Provide the [X, Y] coordinate of the cell's center where the given text is located.  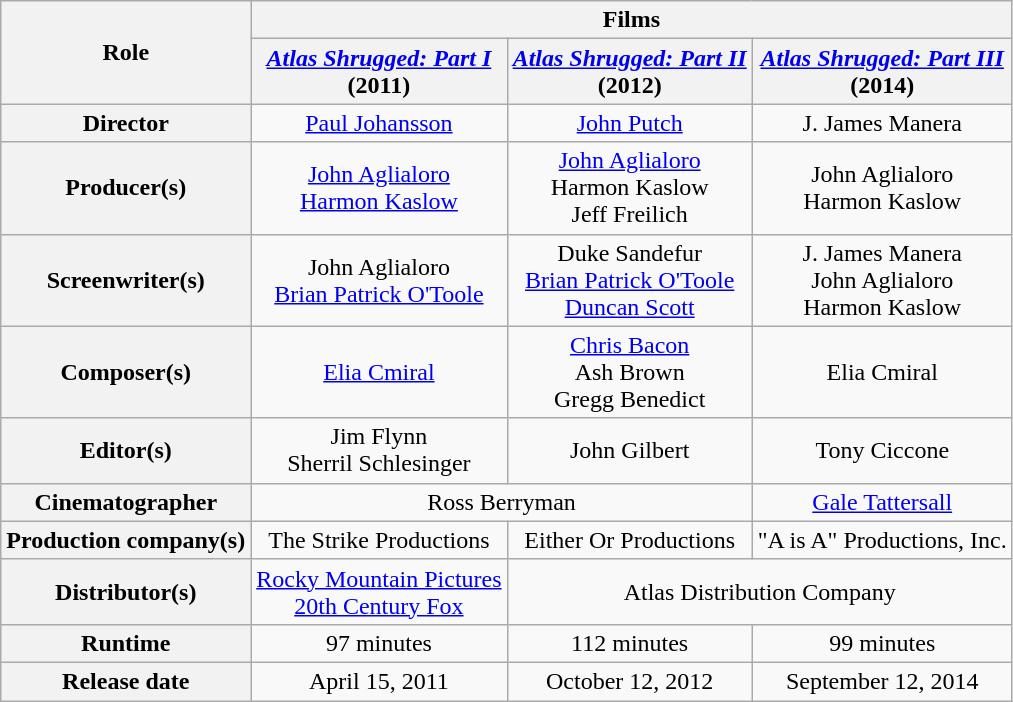
Jim FlynnSherril Schlesinger [379, 450]
Ross Berryman [502, 502]
99 minutes [882, 643]
Chris BaconAsh BrownGregg Benedict [630, 372]
Atlas Shrugged: Part III(2014) [882, 72]
Editor(s) [126, 450]
Gale Tattersall [882, 502]
Producer(s) [126, 188]
Either Or Productions [630, 540]
Runtime [126, 643]
97 minutes [379, 643]
Role [126, 52]
John AglialoroHarmon KaslowJeff Freilich [630, 188]
John Gilbert [630, 450]
Tony Ciccone [882, 450]
"A is A" Productions, Inc. [882, 540]
Atlas Shrugged: Part II(2012) [630, 72]
Atlas Distribution Company [760, 592]
Release date [126, 681]
Screenwriter(s) [126, 280]
Production company(s) [126, 540]
October 12, 2012 [630, 681]
Atlas Shrugged: Part I(2011) [379, 72]
Films [632, 20]
John AglialoroBrian Patrick O'Toole [379, 280]
John Putch [630, 123]
September 12, 2014 [882, 681]
Paul Johansson [379, 123]
Duke SandefurBrian Patrick O'TooleDuncan Scott [630, 280]
112 minutes [630, 643]
J. James ManeraJohn AglialoroHarmon Kaslow [882, 280]
The Strike Productions [379, 540]
Director [126, 123]
Cinematographer [126, 502]
Distributor(s) [126, 592]
April 15, 2011 [379, 681]
Composer(s) [126, 372]
Rocky Mountain Pictures20th Century Fox [379, 592]
J. James Manera [882, 123]
